Identify which cell holds the provided text, then report its [x, y] central coordinate. 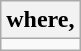
where, [40, 20]
